Output the (X, Y) coordinate of the center of the cell containing the given text.  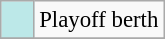
Playoff berth (99, 20)
